Search for the cell housing the specified text and yield its (x, y) center coordinate. 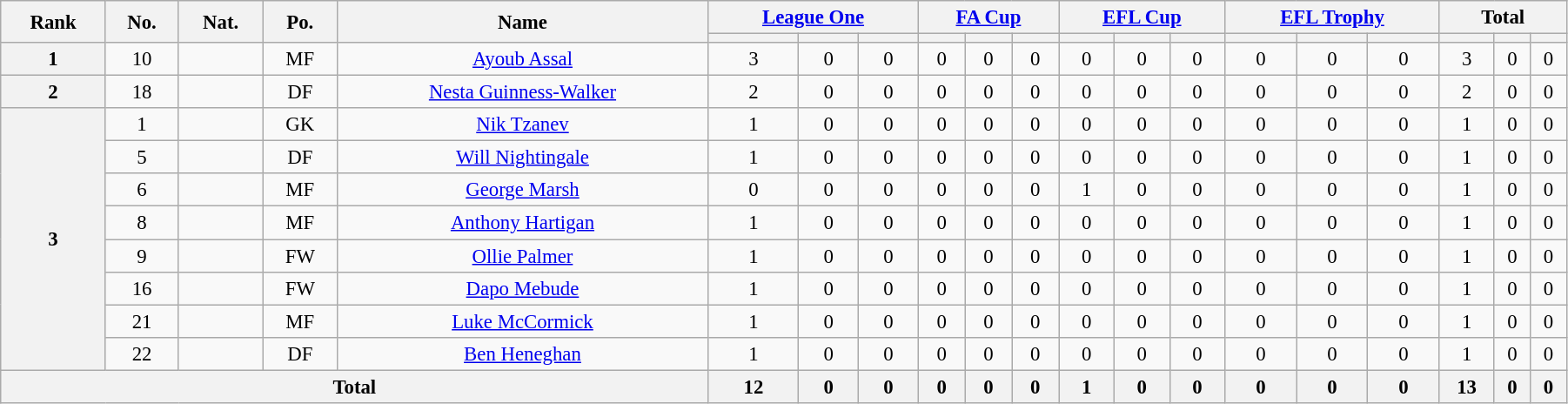
EFL Cup (1142, 17)
Anthony Hartigan (522, 223)
Dapo Mebude (522, 288)
Nat. (221, 22)
16 (141, 288)
8 (141, 223)
Nik Tzanev (522, 125)
Ben Heneghan (522, 353)
18 (141, 92)
9 (141, 256)
Name (522, 22)
Rank (54, 22)
GK (301, 125)
Luke McCormick (522, 321)
12 (754, 387)
10 (141, 59)
6 (141, 191)
Nesta Guinness-Walker (522, 92)
Po. (301, 22)
George Marsh (522, 191)
22 (141, 353)
EFL Trophy (1332, 17)
Ollie Palmer (522, 256)
Will Nightingale (522, 158)
No. (141, 22)
5 (141, 158)
13 (1467, 387)
League One (813, 17)
FA Cup (988, 17)
Ayoub Assal (522, 59)
21 (141, 321)
